Search for the cell housing the specified text and yield its (x, y) center coordinate. 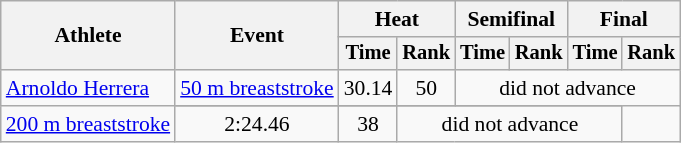
Semifinal (511, 19)
Athlete (88, 36)
Heat (397, 19)
38 (368, 124)
Event (257, 36)
50 m breaststroke (257, 88)
50 (426, 88)
Arnoldo Herrera (88, 88)
Final (624, 19)
30.14 (368, 88)
2:24.46 (257, 124)
200 m breaststroke (88, 124)
